Find where the given text appears and provide that cell's center as (x, y) coordinate. 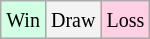
Draw (72, 20)
Loss (126, 20)
Win (24, 20)
